Detect which cell encompasses the target text, then output its (x, y) center coordinate. 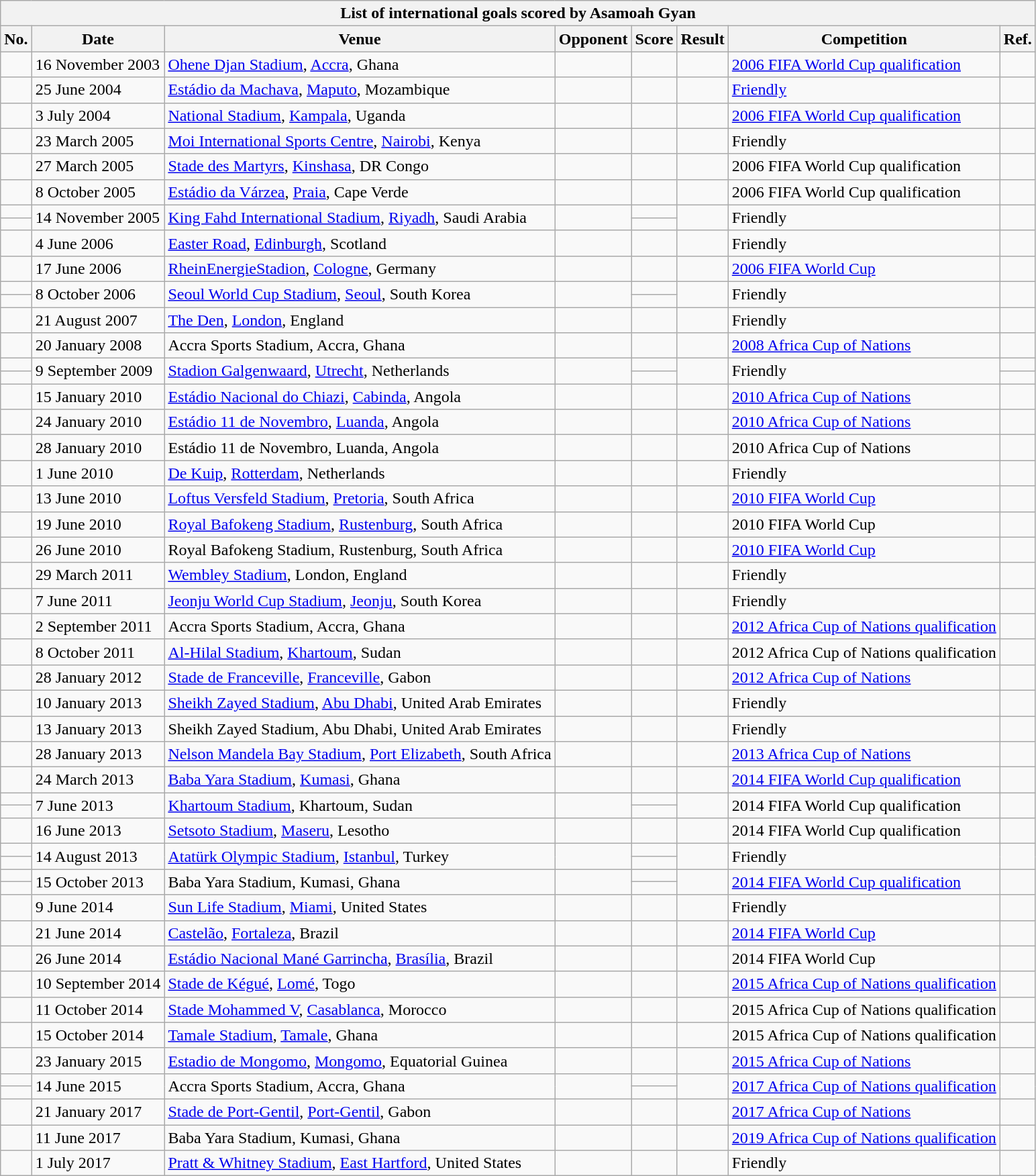
Venue (360, 39)
21 August 2007 (98, 320)
Estádio Nacional do Chiazi, Cabinda, Angola (360, 397)
21 June 2014 (98, 933)
16 June 2013 (98, 831)
Ohene Djan Stadium, Accra, Ghana (360, 64)
Easter Road, Edinburgh, Scotland (360, 243)
24 March 2013 (98, 780)
17 June 2006 (98, 268)
2019 Africa Cup of Nations qualification (864, 1138)
14 November 2005 (98, 217)
Result (703, 39)
4 June 2006 (98, 243)
19 June 2010 (98, 524)
Castelão, Fortaleza, Brazil (360, 933)
Opponent (593, 39)
28 January 2013 (98, 754)
11 October 2014 (98, 1010)
The Den, London, England (360, 320)
2008 Africa Cup of Nations (864, 346)
1 June 2010 (98, 473)
2012 Africa Cup of Nations (864, 677)
2006 FIFA World Cup (864, 268)
14 August 2013 (98, 856)
2017 Africa Cup of Nations (864, 1112)
2015 Africa Cup of Nations (864, 1061)
11 June 2017 (98, 1138)
Stadion Galgenwaard, Utrecht, Netherlands (360, 371)
Al-Hilal Stadium, Khartoum, Sudan (360, 652)
Tamale Stadium, Tamale, Ghana (360, 1035)
8 October 2006 (98, 294)
National Stadium, Kampala, Uganda (360, 115)
9 June 2014 (98, 908)
15 January 2010 (98, 397)
Stade de Kégué, Lomé, Togo (360, 984)
Khartoum Stadium, Khartoum, Sudan (360, 805)
De Kuip, Rotterdam, Netherlands (360, 473)
Stade des Martyrs, Kinshasa, DR Congo (360, 166)
26 June 2014 (98, 959)
Estádio Nacional Mané Garrincha, Brasília, Brazil (360, 959)
13 June 2010 (98, 499)
10 September 2014 (98, 984)
14 June 2015 (98, 1086)
16 November 2003 (98, 64)
RheinEnergieStadion, Cologne, Germany (360, 268)
25 June 2004 (98, 90)
No. (16, 39)
Jeonju World Cup Stadium, Jeonju, South Korea (360, 601)
15 October 2014 (98, 1035)
7 June 2013 (98, 805)
Setsoto Stadium, Maseru, Lesotho (360, 831)
1 July 2017 (98, 1163)
King Fahd International Stadium, Riyadh, Saudi Arabia (360, 217)
Score (654, 39)
23 January 2015 (98, 1061)
Loftus Versfeld Stadium, Pretoria, South Africa (360, 499)
Estadio de Mongomo, Mongomo, Equatorial Guinea (360, 1061)
Pratt & Whitney Stadium, East Hartford, United States (360, 1163)
2013 Africa Cup of Nations (864, 754)
2 September 2011 (98, 626)
29 March 2011 (98, 575)
Moi International Sports Centre, Nairobi, Kenya (360, 141)
Ref. (1017, 39)
27 March 2005 (98, 166)
20 January 2008 (98, 346)
13 January 2013 (98, 728)
Atatürk Olympic Stadium, Istanbul, Turkey (360, 856)
8 October 2005 (98, 192)
Seoul World Cup Stadium, Seoul, South Korea (360, 294)
23 March 2005 (98, 141)
28 January 2012 (98, 677)
24 January 2010 (98, 422)
21 January 2017 (98, 1112)
Estádio da Várzea, Praia, Cape Verde (360, 192)
Stade Mohammed V, Casablanca, Morocco (360, 1010)
2017 Africa Cup of Nations qualification (864, 1086)
28 January 2010 (98, 448)
Stade de Port-Gentil, Port-Gentil, Gabon (360, 1112)
Sun Life Stadium, Miami, United States (360, 908)
Nelson Mandela Bay Stadium, Port Elizabeth, South Africa (360, 754)
8 October 2011 (98, 652)
Wembley Stadium, London, England (360, 575)
List of international goals scored by Asamoah Gyan (518, 13)
Estádio da Machava, Maputo, Mozambique (360, 90)
15 October 2013 (98, 882)
Stade de Franceville, Franceville, Gabon (360, 677)
7 June 2011 (98, 601)
9 September 2009 (98, 371)
Date (98, 39)
10 January 2013 (98, 703)
26 June 2010 (98, 550)
Competition (864, 39)
3 July 2004 (98, 115)
